From the cell containing the given text, extract its center point as [X, Y] coordinate. 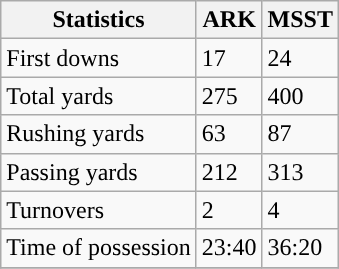
17 [229, 58]
87 [300, 134]
Total yards [99, 96]
Rushing yards [99, 134]
24 [300, 58]
ARK [229, 20]
36:20 [300, 248]
23:40 [229, 248]
212 [229, 172]
First downs [99, 58]
4 [300, 210]
Turnovers [99, 210]
MSST [300, 20]
275 [229, 96]
Passing yards [99, 172]
Time of possession [99, 248]
400 [300, 96]
63 [229, 134]
2 [229, 210]
Statistics [99, 20]
313 [300, 172]
